Locate the cell with the specified text and output its [x, y] center coordinate. 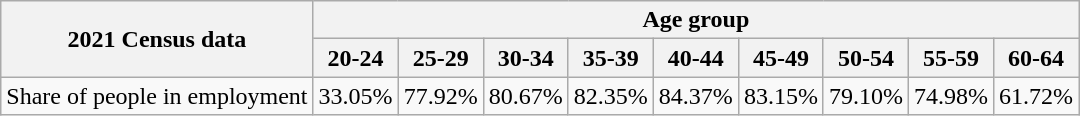
82.35% [610, 96]
25-29 [440, 58]
40-44 [696, 58]
79.10% [866, 96]
20-24 [356, 58]
74.98% [950, 96]
30-34 [526, 58]
45-49 [780, 58]
83.15% [780, 96]
55-59 [950, 58]
50-54 [866, 58]
Age group [696, 20]
35-39 [610, 58]
61.72% [1036, 96]
33.05% [356, 96]
80.67% [526, 96]
Share of people in employment [157, 96]
84.37% [696, 96]
77.92% [440, 96]
2021 Census data [157, 39]
60-64 [1036, 58]
